Provide the (x, y) coordinate of the cell's center where the given text is located.  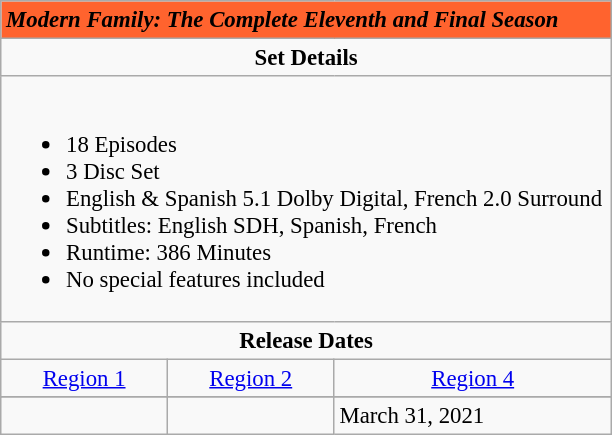
Region 2 (250, 378)
March 31, 2021 (472, 415)
Release Dates (306, 340)
Set Details (306, 58)
Region 4 (472, 378)
Modern Family: The Complete Eleventh and Final Season (306, 20)
Region 1 (84, 378)
